Return the [X, Y] coordinate for the center point of the cell that contains the specified text.  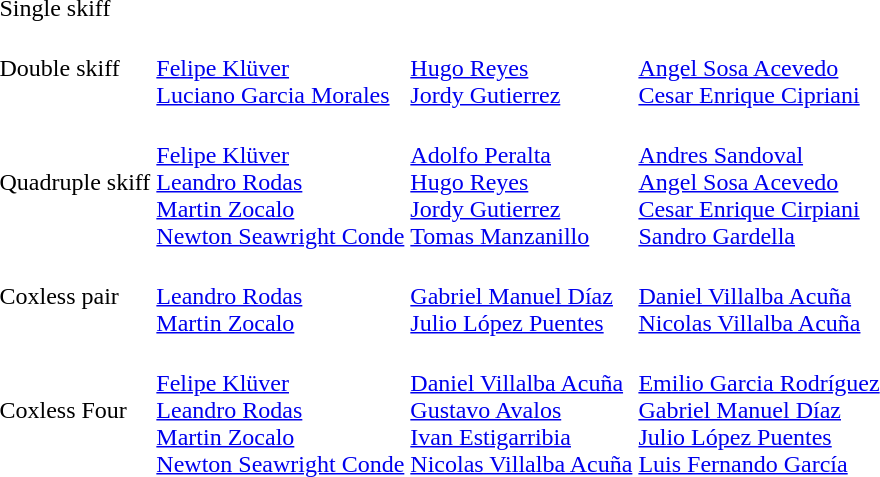
Felipe KlüverLuciano Garcia Morales [280, 68]
Adolfo PeraltaHugo ReyesJordy GutierrezTomas Manzanillo [522, 182]
Gabriel Manuel DíazJulio López Puentes [522, 296]
Hugo ReyesJordy Gutierrez [522, 68]
Felipe KlüverLeandro RodasMartin ZocaloNewton Seawright Conde [280, 182]
Leandro RodasMartin Zocalo [280, 296]
